Find where the given text appears and provide that cell's center as [x, y] coordinate. 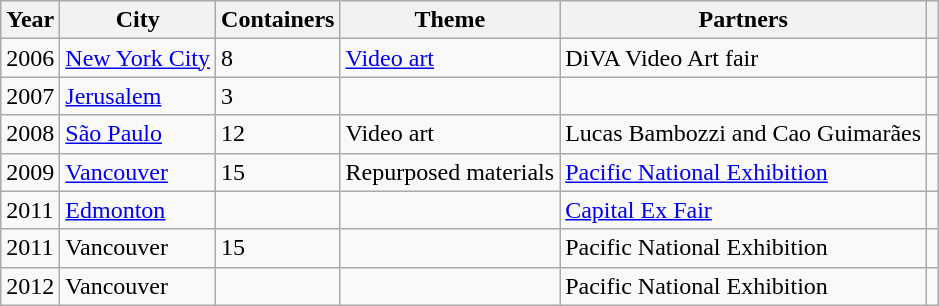
3 [278, 96]
2007 [30, 96]
New York City [138, 58]
Year [30, 20]
Repurposed materials [450, 172]
2006 [30, 58]
2008 [30, 134]
2012 [30, 286]
2009 [30, 172]
São Paulo [138, 134]
DiVA Video Art fair [744, 58]
Jerusalem [138, 96]
12 [278, 134]
Edmonton [138, 210]
Theme [450, 20]
City [138, 20]
Capital Ex Fair [744, 210]
8 [278, 58]
Lucas Bambozzi and Cao Guimarães [744, 134]
Containers [278, 20]
Partners [744, 20]
